Find where the given text appears and provide that cell's center as [x, y] coordinate. 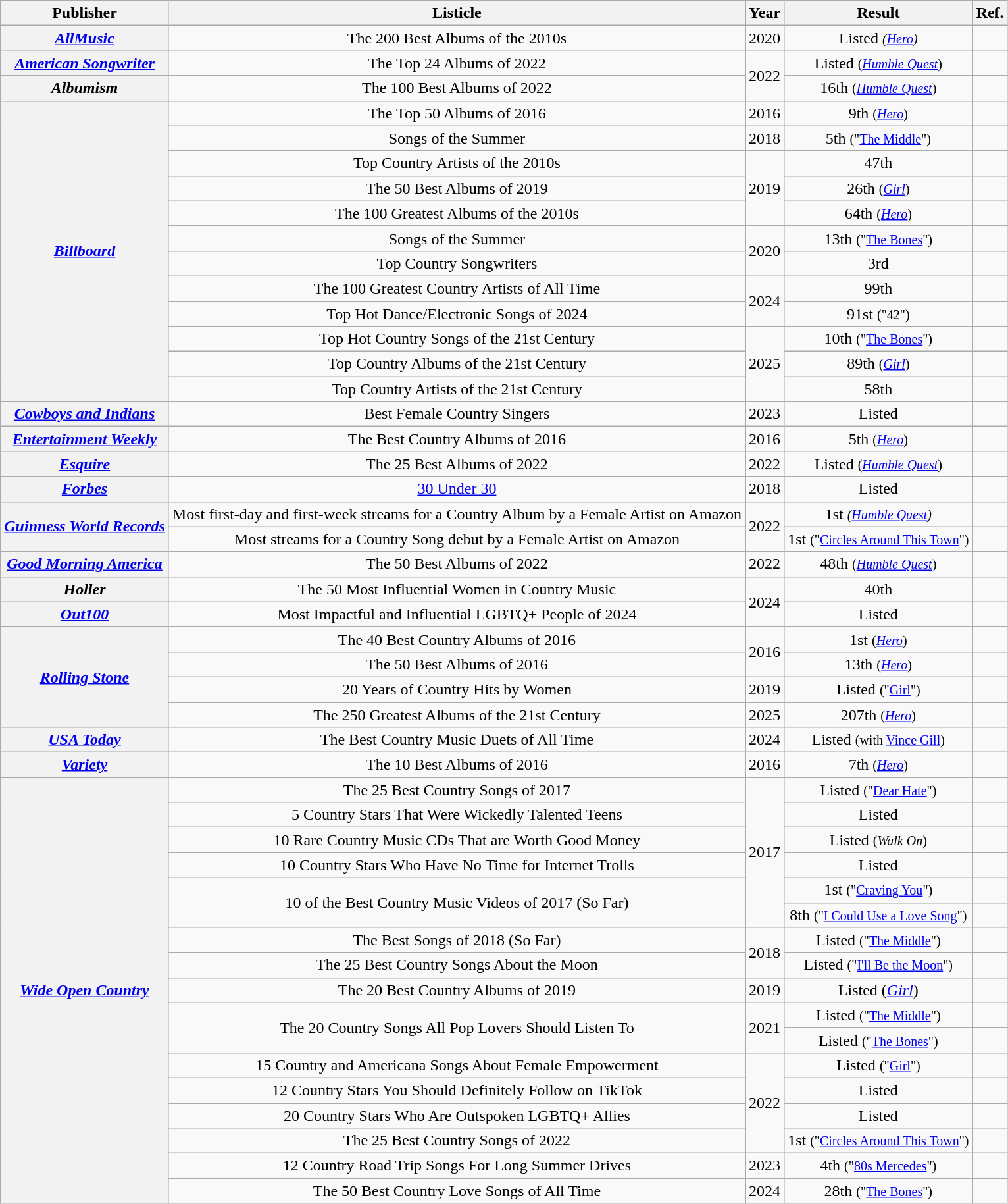
Listed ("The Bones") [878, 1040]
Variety [85, 765]
5th (Hero) [878, 439]
American Songwriter [85, 63]
Entertainment Weekly [85, 439]
2021 [765, 1028]
The 25 Best Country Songs of 2022 [457, 1141]
Most first-day and first-week streams for a Country Album by a Female Artist on Amazon [457, 514]
28th ("The Bones") [878, 1191]
13th (Hero) [878, 664]
10 Country Stars Who Have No Time for Internet Trolls [457, 865]
Rolling Stone [85, 677]
47th [878, 163]
40th [878, 589]
3rd [878, 263]
Holler [85, 589]
Cowboys and Indians [85, 414]
Publisher [85, 13]
1st ("Craving You") [878, 890]
Ref. [990, 13]
Billboard [85, 251]
The Best Songs of 2018 (So Far) [457, 940]
Top Country Artists of the 2010s [457, 163]
207th (Hero) [878, 714]
Listed ("I'll Be the Moon") [878, 965]
1st (Hero) [878, 639]
Best Female Country Singers [457, 414]
Good Morning America [85, 564]
Listed ("Dear Hate") [878, 790]
91st ("42") [878, 314]
5 Country Stars That Were Wickedly Talented Teens [457, 815]
99th [878, 288]
USA Today [85, 740]
7th (Hero) [878, 765]
The 100 Best Albums of 2022 [457, 88]
Top Country Songwriters [457, 263]
Top Hot Country Songs of the 21st Century [457, 339]
The 250 Greatest Albums of the 21st Century [457, 714]
Listicle [457, 13]
Listed (Hero) [878, 38]
Albumism [85, 88]
58th [878, 389]
Listed (Girl) [878, 990]
AllMusic [85, 38]
Wide Open Country [85, 990]
The Top 24 Albums of 2022 [457, 63]
10 Rare Country Music CDs That are Worth Good Money [457, 840]
2017 [765, 852]
The 50 Best Albums of 2022 [457, 564]
The Best Country Music Duets of All Time [457, 740]
5th ("The Middle") [878, 138]
Listed (with Vince Gill) [878, 740]
The 100 Greatest Country Artists of All Time [457, 288]
15 Country and Americana Songs About Female Empowerment [457, 1065]
20 Country Stars Who Are Outspoken LGBTQ+ Allies [457, 1116]
The Top 50 Albums of 2016 [457, 113]
The 25 Best Country Songs About the Moon [457, 965]
Top Country Artists of the 21st Century [457, 389]
Top Country Albums of the 21st Century [457, 364]
64th (Hero) [878, 213]
The 40 Best Country Albums of 2016 [457, 639]
Top Hot Dance/Electronic Songs of 2024 [457, 314]
Result [878, 13]
The 50 Best Albums of 2016 [457, 664]
Forbes [85, 489]
The 200 Best Albums of the 2010s [457, 38]
Out100 [85, 614]
20 Years of Country Hits by Women [457, 689]
89th (Girl) [878, 364]
4th ("80s Mercedes") [878, 1166]
The 25 Best Albums of 2022 [457, 464]
Esquire [85, 464]
16th (Humble Quest) [878, 88]
26th (Girl) [878, 188]
Most Impactful and Influential LGBTQ+ People of 2024 [457, 614]
10th ("The Bones") [878, 339]
The 100 Greatest Albums of the 2010s [457, 213]
13th ("The Bones") [878, 238]
1st (Humble Quest) [878, 514]
The 50 Most Influential Women in Country Music [457, 589]
Guinness World Records [85, 527]
9th (Hero) [878, 113]
The 20 Country Songs All Pop Lovers Should Listen To [457, 1028]
The 25 Best Country Songs of 2017 [457, 790]
8th ("I Could Use a Love Song") [878, 915]
12 Country Road Trip Songs For Long Summer Drives [457, 1166]
12 Country Stars You Should Definitely Follow on TikTok [457, 1090]
The 20 Best Country Albums of 2019 [457, 990]
The 50 Best Albums of 2019 [457, 188]
30 Under 30 [457, 489]
The 10 Best Albums of 2016 [457, 765]
The 50 Best Country Love Songs of All Time [457, 1191]
10 of the Best Country Music Videos of 2017 (So Far) [457, 903]
Listed (Walk On) [878, 840]
48th (Humble Quest) [878, 564]
The Best Country Albums of 2016 [457, 439]
Most streams for a Country Song debut by a Female Artist on Amazon [457, 539]
Year [765, 13]
